Detect which cell encompasses the target text, then output its [x, y] center coordinate. 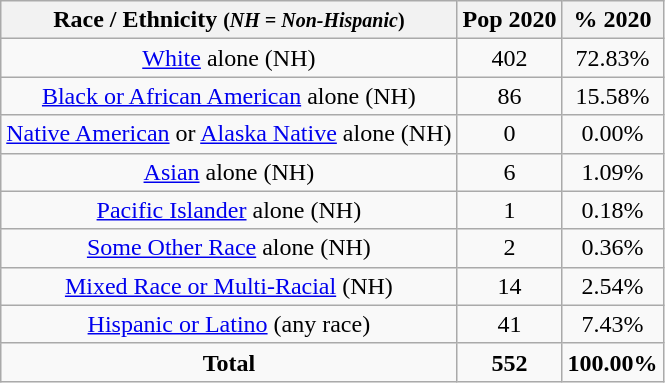
86 [510, 96]
41 [510, 324]
552 [510, 362]
2.54% [612, 286]
Mixed Race or Multi-Racial (NH) [229, 286]
Pacific Islander alone (NH) [229, 210]
Hispanic or Latino (any race) [229, 324]
Asian alone (NH) [229, 172]
1.09% [612, 172]
0.36% [612, 248]
100.00% [612, 362]
402 [510, 58]
White alone (NH) [229, 58]
Black or African American alone (NH) [229, 96]
7.43% [612, 324]
% 2020 [612, 20]
Native American or Alaska Native alone (NH) [229, 134]
6 [510, 172]
1 [510, 210]
Some Other Race alone (NH) [229, 248]
Pop 2020 [510, 20]
72.83% [612, 58]
0.18% [612, 210]
Race / Ethnicity (NH = Non-Hispanic) [229, 20]
14 [510, 286]
0.00% [612, 134]
15.58% [612, 96]
2 [510, 248]
Total [229, 362]
0 [510, 134]
